Provide the (X, Y) coordinate of the cell's center where the given text is located.  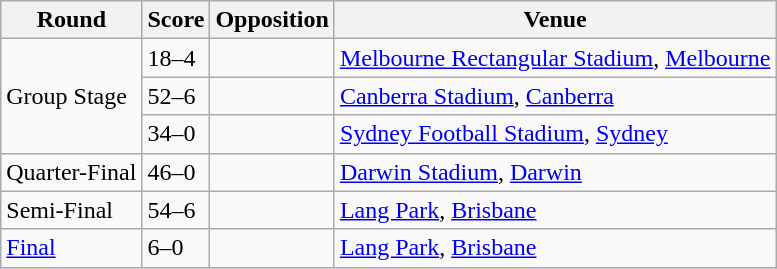
52–6 (176, 96)
Semi-Final (72, 210)
Group Stage (72, 96)
Venue (555, 20)
Melbourne Rectangular Stadium, Melbourne (555, 58)
54–6 (176, 210)
Sydney Football Stadium, Sydney (555, 134)
6–0 (176, 248)
34–0 (176, 134)
Canberra Stadium, Canberra (555, 96)
18–4 (176, 58)
46–0 (176, 172)
Score (176, 20)
Round (72, 20)
Darwin Stadium, Darwin (555, 172)
Opposition (272, 20)
Quarter-Final (72, 172)
Final (72, 248)
